Detect which cell encompasses the target text, then output its (X, Y) center coordinate. 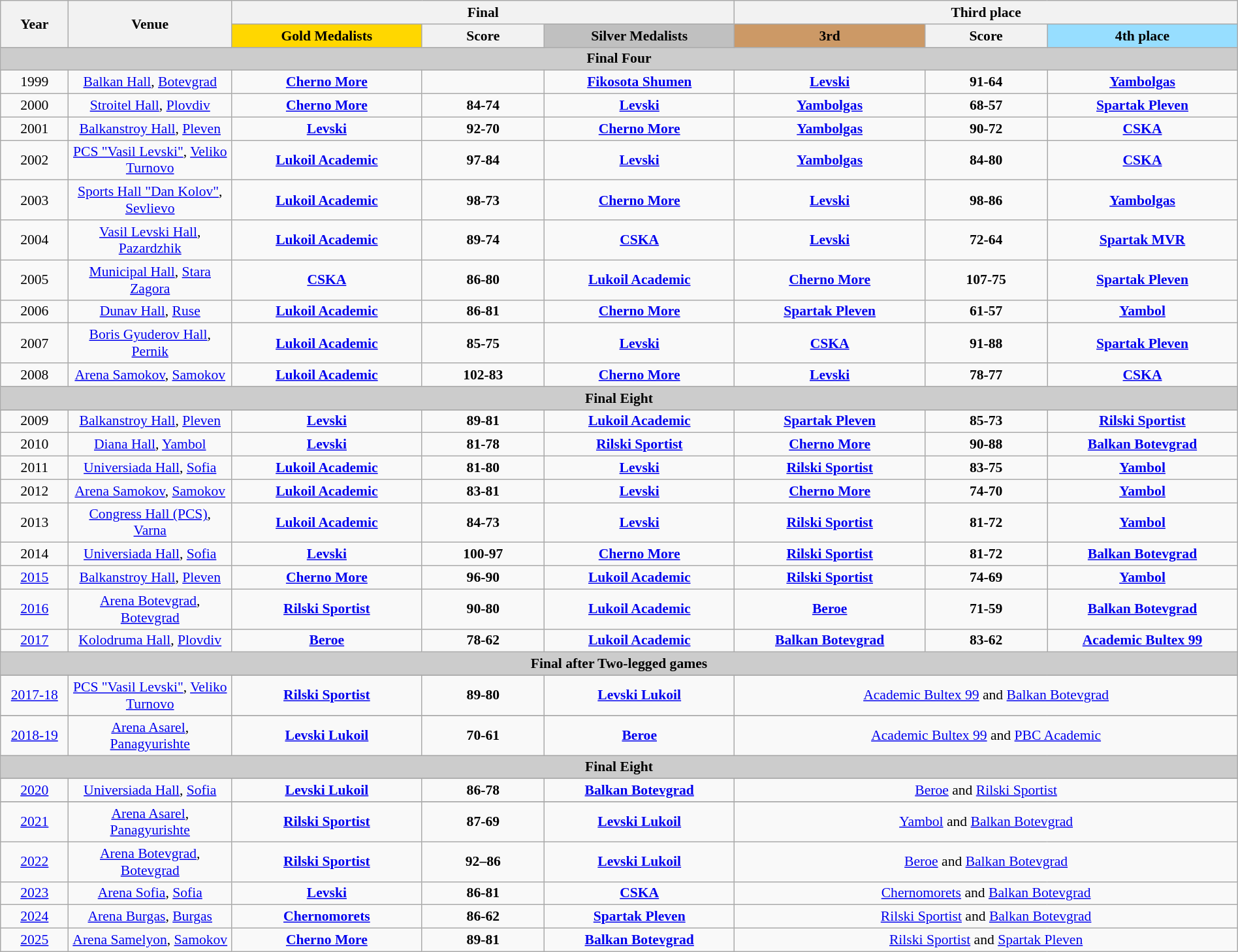
Kolodruma Hall, Plovdiv (150, 641)
86-80 (483, 279)
86-62 (483, 917)
Final after Two-legged games (619, 664)
2016 (35, 609)
Beroe and Balkan Botevgrad (986, 862)
2011 (35, 468)
Academic Bultex 99 and Balkan Botevgrad (986, 696)
Gold Medalists (326, 36)
Boris Gyuderov Hall, Pernik (150, 343)
Silver Medalists (639, 36)
Year (35, 24)
Balkan Hall, Botevgrad (150, 82)
Venue (150, 24)
2022 (35, 862)
84-73 (483, 522)
2004 (35, 240)
85-75 (483, 343)
Arena Sofia, Sofia (150, 893)
Third place (986, 12)
68-57 (986, 106)
2006 (35, 311)
74-70 (986, 491)
1999 (35, 82)
Academic Bultex 99 and PBC Academic (986, 735)
71-59 (986, 609)
Stroitel Hall, Plovdiv (150, 106)
81-80 (483, 468)
74-69 (986, 578)
61-57 (986, 311)
2024 (35, 917)
4th place (1143, 36)
2009 (35, 421)
2018-19 (35, 735)
84-80 (986, 161)
2023 (35, 893)
Municipal Hall, Stara Zagora (150, 279)
83-62 (986, 641)
Rilski Sportist and Spartak Pleven (986, 940)
Rilski Sportist and Balkan Botevgrad (986, 917)
Diana Hall, Yambol (150, 445)
91-88 (986, 343)
Arena Burgas, Burgas (150, 917)
2020 (35, 791)
78-62 (483, 641)
78-77 (986, 375)
89-74 (483, 240)
92-70 (483, 129)
2025 (35, 940)
107-75 (986, 279)
2002 (35, 161)
2013 (35, 522)
70-61 (483, 735)
83-75 (986, 468)
86-78 (483, 791)
91-64 (986, 82)
Beroe and Rilski Sportist (986, 791)
Yambol and Balkan Botevgrad (986, 821)
Academic Bultex 99 (1143, 641)
2007 (35, 343)
Congress Hall (PCS), Varna (150, 522)
Vasil Levski Hall, Pazardzhik (150, 240)
100-97 (483, 554)
90-88 (986, 445)
Chernomorets and Balkan Botevgrad (986, 893)
87-69 (483, 821)
2010 (35, 445)
2017 (35, 641)
Dunav Hall, Ruse (150, 311)
Chernomorets (326, 917)
85-73 (986, 421)
2001 (35, 129)
2017-18 (35, 696)
102-83 (483, 375)
97-84 (483, 161)
Final Four (619, 59)
98-73 (483, 200)
92–86 (483, 862)
2014 (35, 554)
2021 (35, 821)
2008 (35, 375)
72-64 (986, 240)
83-81 (483, 491)
90-72 (986, 129)
Spartak MVR (1143, 240)
90-80 (483, 609)
2003 (35, 200)
2015 (35, 578)
Sports Hall "Dan Kolov", Sevlievo (150, 200)
96-90 (483, 578)
2005 (35, 279)
89-80 (483, 696)
81-78 (483, 445)
2012 (35, 491)
Final (483, 12)
Fikosota Shumen (639, 82)
2000 (35, 106)
84-74 (483, 106)
Arena Samelyon, Samokov (150, 940)
3rd (829, 36)
98-86 (986, 200)
